From the cell containing the given text, extract its center point as (X, Y) coordinate. 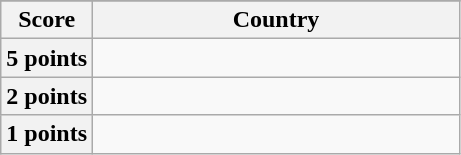
Score (47, 20)
1 points (47, 134)
5 points (47, 58)
2 points (47, 96)
Country (276, 20)
